Detect which cell encompasses the target text, then output its (X, Y) center coordinate. 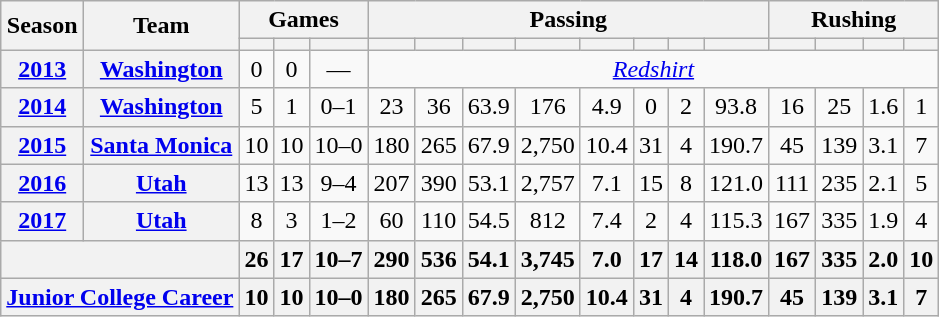
— (338, 69)
15 (650, 183)
54.5 (488, 221)
2015 (42, 145)
36 (438, 107)
10–7 (338, 259)
2017 (42, 221)
53.1 (488, 183)
Redshirt (654, 69)
3,745 (548, 259)
2.1 (884, 183)
7.4 (606, 221)
7.1 (606, 183)
9–4 (338, 183)
1.6 (884, 107)
Junior College Career (120, 297)
2,757 (548, 183)
118.0 (736, 259)
60 (392, 221)
0–1 (338, 107)
110 (438, 221)
93.8 (736, 107)
7.0 (606, 259)
115.3 (736, 221)
2.0 (884, 259)
536 (438, 259)
1.9 (884, 221)
23 (392, 107)
235 (840, 183)
26 (256, 259)
Team (162, 26)
Santa Monica (162, 145)
Rushing (854, 20)
2013 (42, 69)
390 (438, 183)
290 (392, 259)
63.9 (488, 107)
2016 (42, 183)
1–2 (338, 221)
Season (42, 26)
3 (292, 221)
54.1 (488, 259)
207 (392, 183)
121.0 (736, 183)
Passing (568, 20)
Games (304, 20)
16 (792, 107)
812 (548, 221)
14 (686, 259)
25 (840, 107)
4.9 (606, 107)
176 (548, 107)
2014 (42, 107)
111 (792, 183)
